Extract the [x, y] coordinate from the center of the cell holding the provided text.  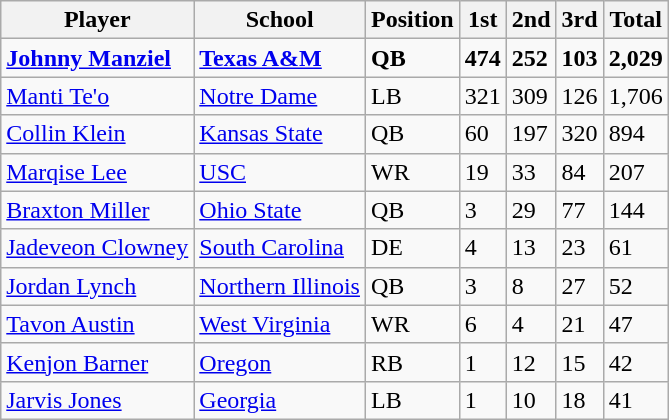
2nd [531, 20]
RB [412, 362]
23 [580, 248]
Collin Klein [98, 134]
Jarvis Jones [98, 400]
252 [531, 58]
41 [636, 400]
Notre Dame [280, 96]
15 [580, 362]
Marqise Lee [98, 172]
Northern Illinois [280, 286]
320 [580, 134]
USC [280, 172]
12 [531, 362]
Ohio State [280, 210]
Johnny Manziel [98, 58]
29 [531, 210]
10 [531, 400]
207 [636, 172]
Jadeveon Clowney [98, 248]
13 [531, 248]
Braxton Miller [98, 210]
School [280, 20]
1st [482, 20]
21 [580, 324]
18 [580, 400]
Oregon [280, 362]
197 [531, 134]
Kansas State [280, 134]
Jordan Lynch [98, 286]
126 [580, 96]
77 [580, 210]
Georgia [280, 400]
Texas A&M [280, 58]
84 [580, 172]
Manti Te'o [98, 96]
61 [636, 248]
Tavon Austin [98, 324]
8 [531, 286]
321 [482, 96]
309 [531, 96]
33 [531, 172]
894 [636, 134]
DE [412, 248]
474 [482, 58]
47 [636, 324]
103 [580, 58]
2,029 [636, 58]
42 [636, 362]
27 [580, 286]
Total [636, 20]
60 [482, 134]
Position [412, 20]
6 [482, 324]
West Virginia [280, 324]
Kenjon Barner [98, 362]
South Carolina [280, 248]
3rd [580, 20]
19 [482, 172]
Player [98, 20]
144 [636, 210]
1,706 [636, 96]
52 [636, 286]
